Find where the given text appears and provide that cell's center as (X, Y) coordinate. 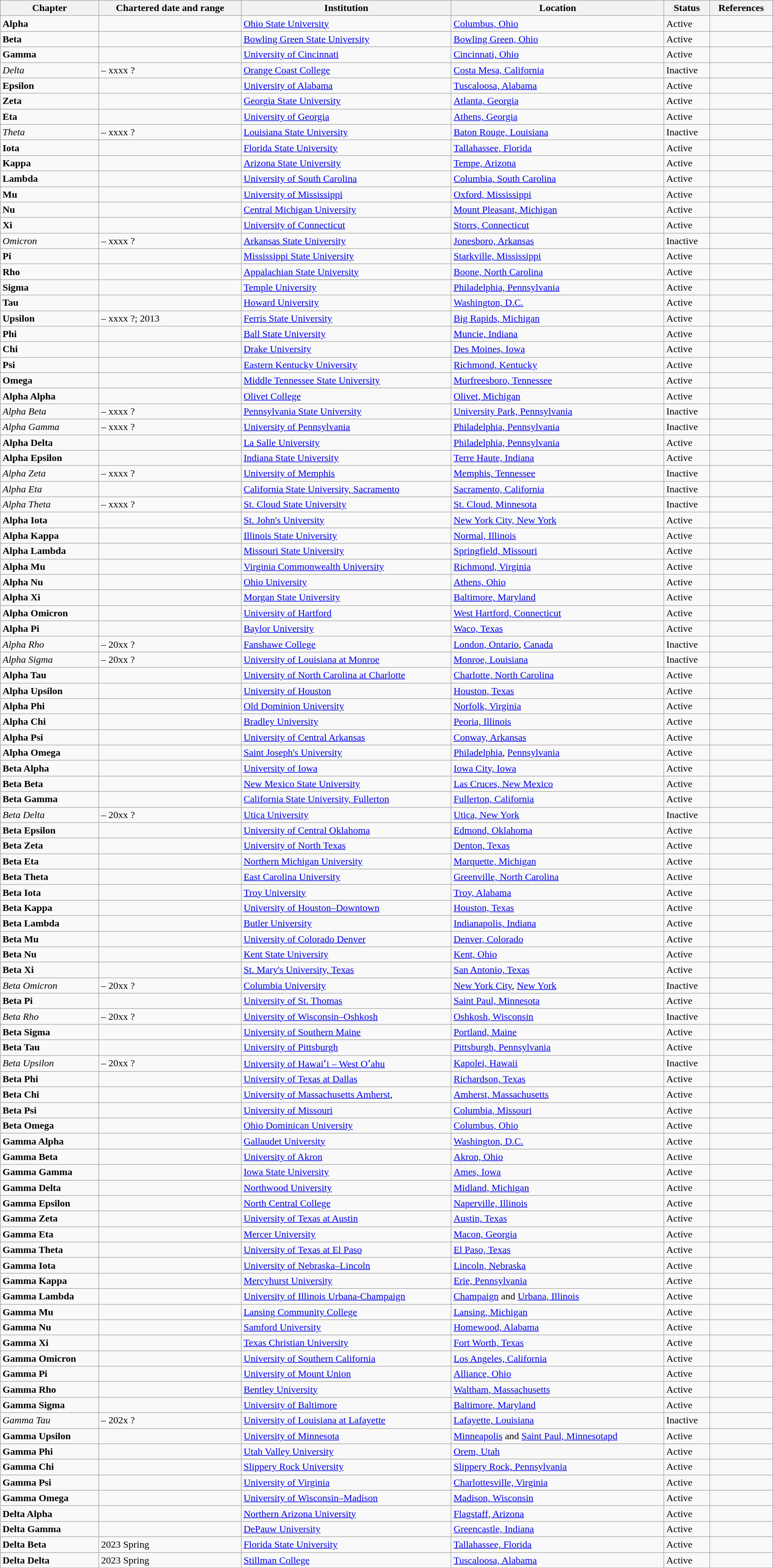
Nu (50, 210)
Troy, Alabama (558, 892)
Chartered date and range (170, 8)
Kappa (50, 163)
Amherst, Massachusetts (558, 1095)
Stillman College (347, 1560)
– 202x ? (170, 1420)
Starkville, Mississippi (558, 256)
Las Cruces, New Mexico (558, 784)
Arizona State University (347, 163)
Alpha Sigma (50, 659)
Orange Coast College (347, 70)
Iowa City, Iowa (558, 768)
Beta Xi (50, 970)
Baylor University (347, 629)
Alliance, Ohio (558, 1374)
University of Memphis (347, 474)
Georgia State University (347, 101)
Gamma Eta (50, 1234)
Upsilon (50, 318)
Northern Arizona University (347, 1513)
Jonesboro, Arkansas (558, 241)
Alpha Beta (50, 411)
University of Missouri (347, 1110)
Slippery Rock University (347, 1467)
Denver, Colorado (558, 939)
Beta Lambda (50, 923)
Muncie, Indiana (558, 334)
University of Southern Maine (347, 1032)
Costa Mesa, California (558, 70)
Kent State University (347, 955)
Central Michigan University (347, 210)
University of Texas at Austin (347, 1219)
Marquette, Michigan (558, 861)
Richardson, Texas (558, 1079)
San Antonio, Texas (558, 970)
Naperville, Illinois (558, 1203)
Gamma Upsilon (50, 1436)
Beta Alpha (50, 768)
Memphis, Tennessee (558, 474)
Orem, Utah (558, 1451)
Storrs, Connecticut (558, 225)
Beta Phi (50, 1079)
Kapolei, Hawaii (558, 1063)
Alpha Omega (50, 753)
Athens, Ohio (558, 582)
North Central College (347, 1203)
University of Hartford (347, 613)
References (741, 8)
Ohio University (347, 582)
Institution (347, 8)
Pennsylvania State University (347, 411)
Beta Nu (50, 955)
Iota (50, 148)
Appalachian State University (347, 272)
Gamma Pi (50, 1374)
St. Cloud, Minnesota (558, 505)
Gamma Phi (50, 1451)
– xxxx ?; 2013 (170, 318)
El Paso, Texas (558, 1250)
Akron, Ohio (558, 1157)
Gamma Epsilon (50, 1203)
Beta Chi (50, 1095)
Gamma Theta (50, 1250)
Gamma Zeta (50, 1219)
University Park, Pennsylvania (558, 411)
Atlanta, Georgia (558, 101)
Alpha Rho (50, 644)
Bradley University (347, 722)
Old Dominion University (347, 706)
Alpha Lambda (50, 551)
Beta Tau (50, 1048)
Beta Iota (50, 892)
Mississippi State University (347, 256)
Gamma Omega (50, 1498)
Utica, New York (558, 815)
Psi (50, 365)
University of Louisiana at Lafayette (347, 1420)
Gamma Gamma (50, 1172)
Alpha Zeta (50, 474)
Beta Psi (50, 1110)
Beta Rho (50, 1017)
Flagstaff, Arizona (558, 1513)
Morgan State University (347, 598)
Gallaudet University (347, 1141)
Alpha Kappa (50, 536)
Gamma (50, 55)
Virginia Commonwealth University (347, 567)
Delta Beta (50, 1544)
Athens, Georgia (558, 117)
Ohio Dominican University (347, 1126)
Delta Delta (50, 1560)
University of Southern California (347, 1358)
Delta (50, 70)
Alpha Pi (50, 629)
Madison, Wisconsin (558, 1498)
University of Mount Union (347, 1374)
Norfolk, Virginia (558, 706)
Temple University (347, 287)
Terre Haute, Indiana (558, 458)
University of Wisconsin–Oshkosh (347, 1017)
New Mexico State University (347, 784)
University of Illinois Urbana-Champaign (347, 1296)
University of Pennsylvania (347, 427)
University of Minnesota (347, 1436)
Los Angeles, California (558, 1358)
London, Ontario, Canada (558, 644)
Tau (50, 303)
Louisiana State University (347, 132)
Pi (50, 256)
Eta (50, 117)
Gamma Chi (50, 1467)
Northern Michigan University (347, 861)
Beta Omega (50, 1126)
Alpha Phi (50, 706)
University of Houston (347, 691)
Beta Eta (50, 861)
University of Colorado Denver (347, 939)
University of Akron (347, 1157)
Cincinnati, Ohio (558, 55)
Pittsburgh, Pennsylvania (558, 1048)
University of St. Thomas (347, 1001)
Ball State University (347, 334)
Alpha Chi (50, 722)
Zeta (50, 101)
Springfield, Missouri (558, 551)
Utah Valley University (347, 1451)
Baton Rouge, Louisiana (558, 132)
Beta Omicron (50, 986)
St. Mary's University, Texas (347, 970)
Alpha Upsilon (50, 691)
University of Pittsburgh (347, 1048)
University of Louisiana at Monroe (347, 659)
Ames, Iowa (558, 1172)
Delta Alpha (50, 1513)
Alpha (50, 24)
East Carolina University (347, 877)
Chapter (50, 8)
Beta (50, 39)
Gamma Beta (50, 1157)
Big Rapids, Michigan (558, 318)
Mu (50, 194)
Austin, Texas (558, 1219)
Alpha Psi (50, 737)
DePauw University (347, 1529)
University of Hawaiʻi – West Oʻahu (347, 1063)
Alpha Omicron (50, 613)
Alpha Xi (50, 598)
Beta Upsilon (50, 1063)
Middle Tennessee State University (347, 380)
La Salle University (347, 442)
Monroe, Louisiana (558, 659)
Gamma Mu (50, 1312)
Gamma Iota (50, 1265)
Alpha Alpha (50, 396)
Sigma (50, 287)
Portland, Maine (558, 1032)
Saint Joseph's University (347, 753)
Fort Worth, Texas (558, 1343)
Columbia, South Carolina (558, 179)
Champaign and Urbana, Illinois (558, 1296)
Beta Pi (50, 1001)
Fanshawe College (347, 644)
Beta Gamma (50, 799)
University of Central Arkansas (347, 737)
Midland, Michigan (558, 1188)
Lafayette, Louisiana (558, 1420)
Olivet, Michigan (558, 396)
University of Baltimore (347, 1405)
Utica University (347, 815)
Columbia, Missouri (558, 1110)
Beta Mu (50, 939)
Indiana State University (347, 458)
Alpha Theta (50, 505)
California State University, Sacramento (347, 489)
Beta Sigma (50, 1032)
Gamma Delta (50, 1188)
University of Texas at Dallas (347, 1079)
Mount Pleasant, Michigan (558, 210)
Lincoln, Nebraska (558, 1265)
Alpha Eta (50, 489)
Gamma Sigma (50, 1405)
Slippery Rock, Pennsylvania (558, 1467)
Beta Beta (50, 784)
University of Texas at El Paso (347, 1250)
Gamma Kappa (50, 1281)
Saint Paul, Minnesota (558, 1001)
Omega (50, 380)
Indianapolis, Indiana (558, 923)
University of Cincinnati (347, 55)
Oshkosh, Wisconsin (558, 1017)
Epsilon (50, 86)
Edmond, Oklahoma (558, 830)
Conway, Arkansas (558, 737)
Alpha Tau (50, 675)
Alpha Delta (50, 442)
Mercer University (347, 1234)
Beta Zeta (50, 846)
Boone, North Carolina (558, 272)
University of Wisconsin–Madison (347, 1498)
Richmond, Virginia (558, 567)
Missouri State University (347, 551)
Beta Epsilon (50, 830)
Oxford, Mississippi (558, 194)
Fullerton, California (558, 799)
University of Central Oklahoma (347, 830)
Peoria, Illinois (558, 722)
Gamma Omicron (50, 1358)
Denton, Texas (558, 846)
Charlotte, North Carolina (558, 675)
University of Massachusetts Amherst, (347, 1095)
Bowling Green, Ohio (558, 39)
Macon, Georgia (558, 1234)
Gamma Xi (50, 1343)
Bentley University (347, 1389)
Gamma Nu (50, 1328)
Erie, Pennsylvania (558, 1281)
Greenville, North Carolina (558, 877)
Xi (50, 225)
Ohio State University (347, 24)
University of Nebraska–Lincoln (347, 1265)
Normal, Illinois (558, 536)
Beta Theta (50, 877)
Gamma Lambda (50, 1296)
Alpha Mu (50, 567)
Drake University (347, 349)
University of Mississippi (347, 194)
St. John's University (347, 520)
Charlottesville, Virginia (558, 1482)
Gamma Tau (50, 1420)
Alpha Gamma (50, 427)
Location (558, 8)
University of Connecticut (347, 225)
Rho (50, 272)
Bowling Green State University (347, 39)
Olivet College (347, 396)
Lansing, Michigan (558, 1312)
University of Alabama (347, 86)
Beta Delta (50, 815)
Iowa State University (347, 1172)
Alpha Nu (50, 582)
Illinois State University (347, 536)
Texas Christian University (347, 1343)
University of Iowa (347, 768)
Kent, Ohio (558, 955)
Gamma Alpha (50, 1141)
Waco, Texas (558, 629)
Alpha Epsilon (50, 458)
Delta Gamma (50, 1529)
Waltham, Massachusetts (558, 1389)
Homewood, Alabama (558, 1328)
University of Georgia (347, 117)
Omicron (50, 241)
Richmond, Kentucky (558, 365)
West Hartford, Connecticut (558, 613)
Lansing Community College (347, 1312)
Des Moines, Iowa (558, 349)
Lambda (50, 179)
Mercyhurst University (347, 1281)
Sacramento, California (558, 489)
St. Cloud State University (347, 505)
University of North Carolina at Charlotte (347, 675)
Troy University (347, 892)
Tempe, Arizona (558, 163)
Phi (50, 334)
Gamma Psi (50, 1482)
University of North Texas (347, 846)
Ferris State University (347, 318)
Beta Kappa (50, 908)
University of Virginia (347, 1482)
Murfreesboro, Tennessee (558, 380)
Arkansas State University (347, 241)
Theta (50, 132)
Chi (50, 349)
California State University, Fullerton (347, 799)
Samford University (347, 1328)
Gamma Rho (50, 1389)
Columbia University (347, 986)
University of Houston–Downtown (347, 908)
Minneapolis and Saint Paul, Minnesotapd (558, 1436)
Butler University (347, 923)
Alpha Iota (50, 520)
Greencastle, Indiana (558, 1529)
Howard University (347, 303)
Status (687, 8)
Eastern Kentucky University (347, 365)
Northwood University (347, 1188)
University of South Carolina (347, 179)
